Scan for the cell matching the given text and deliver its (x, y) coordinate at center. 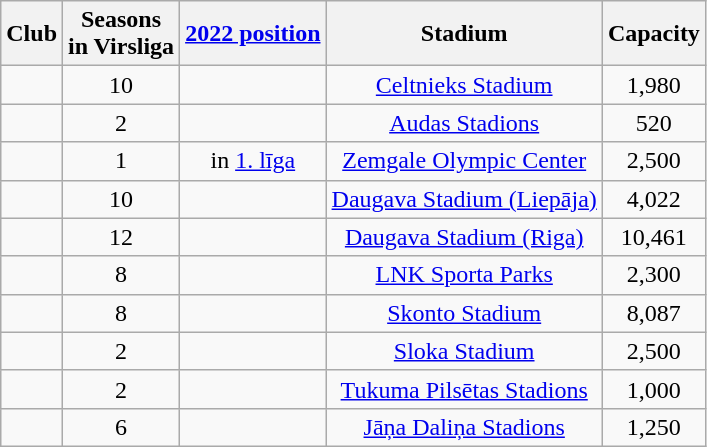
Celtnieks Stadium (464, 85)
2022 position (253, 34)
1,980 (654, 85)
Tukuma Pilsētas Stadions (464, 389)
10,461 (654, 237)
1,250 (654, 427)
8,087 (654, 313)
1,000 (654, 389)
Daugava Stadium (Riga) (464, 237)
Seasons in Virsliga (122, 34)
Skonto Stadium (464, 313)
Club (32, 34)
6 (122, 427)
2,300 (654, 275)
Audas Stadions (464, 123)
in 1. līga (253, 161)
4,022 (654, 199)
Sloka Stadium (464, 351)
Jāņa Daliņa Stadions (464, 427)
LNK Sporta Parks (464, 275)
12 (122, 237)
520 (654, 123)
Daugava Stadium (Liepāja) (464, 199)
Zemgale Olympic Center (464, 161)
Stadium (464, 34)
1 (122, 161)
Capacity (654, 34)
